Pinpoint the cell where the given text exists, returning its [X, Y] midpoint coordinate. 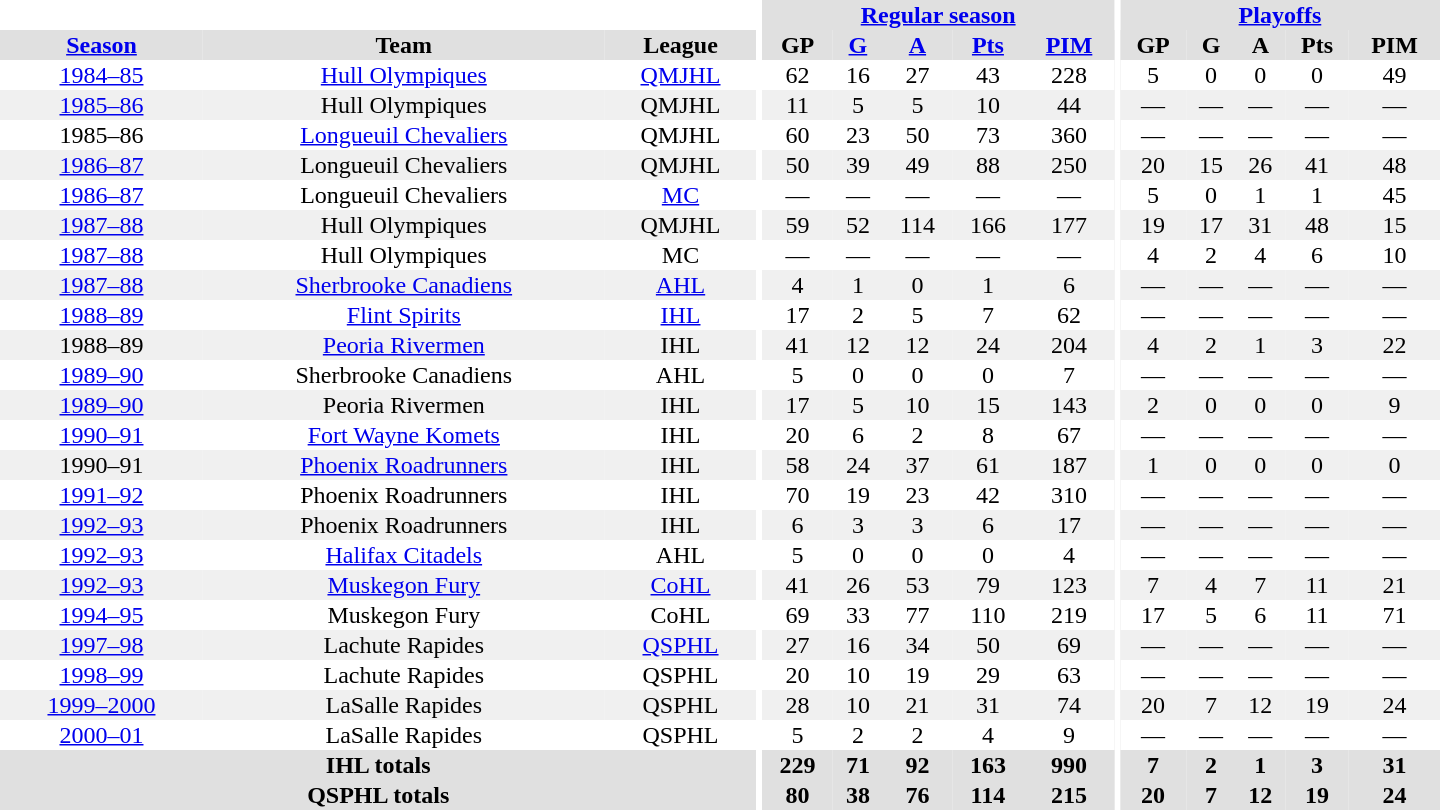
250 [1070, 165]
166 [988, 225]
2000–01 [102, 735]
92 [918, 765]
110 [988, 615]
76 [918, 795]
Regular season [938, 15]
1997–98 [102, 645]
Halifax Citadels [404, 555]
123 [1070, 585]
59 [798, 225]
League [681, 45]
1984–85 [102, 75]
70 [798, 495]
1998–99 [102, 675]
310 [1070, 495]
77 [918, 615]
Season [102, 45]
34 [918, 645]
163 [988, 765]
33 [858, 615]
80 [798, 795]
215 [1070, 795]
8 [988, 435]
229 [798, 765]
177 [1070, 225]
1994–95 [102, 615]
219 [1070, 615]
1991–92 [102, 495]
61 [988, 465]
187 [1070, 465]
Playoffs [1280, 15]
44 [1070, 105]
29 [988, 675]
88 [988, 165]
IHL totals [378, 765]
43 [988, 75]
28 [798, 705]
228 [1070, 75]
1999–2000 [102, 705]
60 [798, 135]
39 [858, 165]
73 [988, 135]
67 [1070, 435]
38 [858, 795]
63 [1070, 675]
45 [1394, 195]
52 [858, 225]
42 [988, 495]
22 [1394, 345]
53 [918, 585]
990 [1070, 765]
Flint Spirits [404, 315]
58 [798, 465]
360 [1070, 135]
Fort Wayne Komets [404, 435]
QSPHL totals [378, 795]
79 [988, 585]
Team [404, 45]
143 [1070, 405]
37 [918, 465]
74 [1070, 705]
204 [1070, 345]
